Find where the given text appears and provide that cell's center as (X, Y) coordinate. 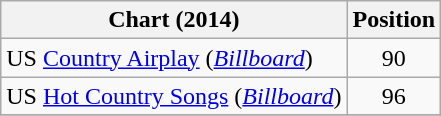
Chart (2014) (174, 20)
96 (394, 96)
Position (394, 20)
US Hot Country Songs (Billboard) (174, 96)
90 (394, 58)
US Country Airplay (Billboard) (174, 58)
